Scan for the cell matching the given text and deliver its [x, y] coordinate at center. 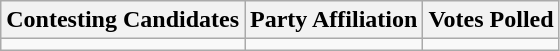
Contesting Candidates [123, 20]
Party Affiliation [334, 20]
Votes Polled [491, 20]
